For the text-containing cell, return its midpoint in [X, Y] coordinate format. 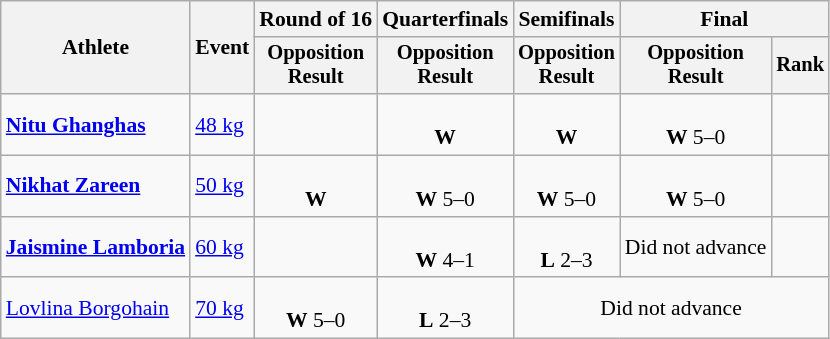
70 kg [222, 308]
Lovlina Borgohain [96, 308]
W 4–1 [445, 248]
Final [724, 19]
50 kg [222, 186]
60 kg [222, 248]
Rank [800, 66]
Jaismine Lamboria [96, 248]
Athlete [96, 48]
Event [222, 48]
Nitu Ghanghas [96, 124]
Semifinals [566, 19]
Nikhat Zareen [96, 186]
Quarterfinals [445, 19]
48 kg [222, 124]
Round of 16 [316, 19]
